Find where the given text appears and provide that cell's center as (x, y) coordinate. 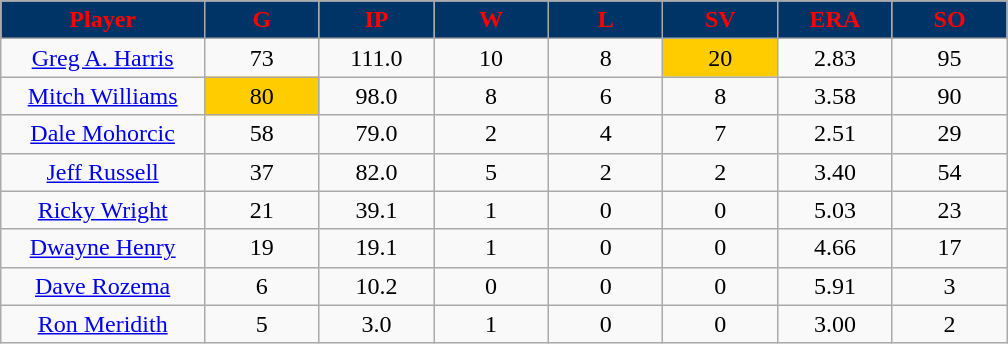
Dwayne Henry (103, 248)
Jeff Russell (103, 172)
79.0 (376, 134)
19 (262, 248)
19.1 (376, 248)
Dale Mohorcic (103, 134)
80 (262, 96)
111.0 (376, 58)
98.0 (376, 96)
5.03 (836, 210)
SO (950, 20)
17 (950, 248)
82.0 (376, 172)
W (492, 20)
95 (950, 58)
3.40 (836, 172)
L (606, 20)
10.2 (376, 286)
37 (262, 172)
29 (950, 134)
3.00 (836, 324)
4 (606, 134)
5.91 (836, 286)
SV (720, 20)
Dave Rozema (103, 286)
3.0 (376, 324)
73 (262, 58)
23 (950, 210)
3.58 (836, 96)
90 (950, 96)
Ron Meridith (103, 324)
3 (950, 286)
7 (720, 134)
2.51 (836, 134)
Ricky Wright (103, 210)
58 (262, 134)
ERA (836, 20)
IP (376, 20)
4.66 (836, 248)
Player (103, 20)
Mitch Williams (103, 96)
39.1 (376, 210)
20 (720, 58)
21 (262, 210)
54 (950, 172)
G (262, 20)
Greg A. Harris (103, 58)
10 (492, 58)
2.83 (836, 58)
